Search for the cell housing the specified text and yield its (x, y) center coordinate. 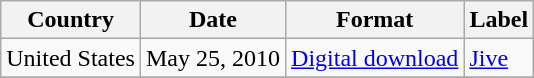
Format (375, 20)
Date (212, 20)
Country (71, 20)
Digital download (375, 58)
Jive (499, 58)
May 25, 2010 (212, 58)
United States (71, 58)
Label (499, 20)
